Capture the cell that displays the provided text and extract its (x, y) central coordinate. 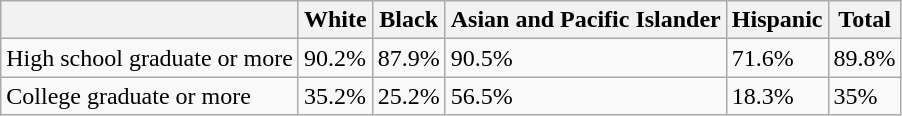
Total (864, 20)
87.9% (408, 58)
18.3% (777, 96)
Hispanic (777, 20)
Asian and Pacific Islander (586, 20)
High school graduate or more (150, 58)
35.2% (335, 96)
56.5% (586, 96)
89.8% (864, 58)
Black (408, 20)
College graduate or more (150, 96)
35% (864, 96)
90.5% (586, 58)
71.6% (777, 58)
White (335, 20)
90.2% (335, 58)
25.2% (408, 96)
